Provide the [X, Y] coordinate of the cell's center where the given text is located.  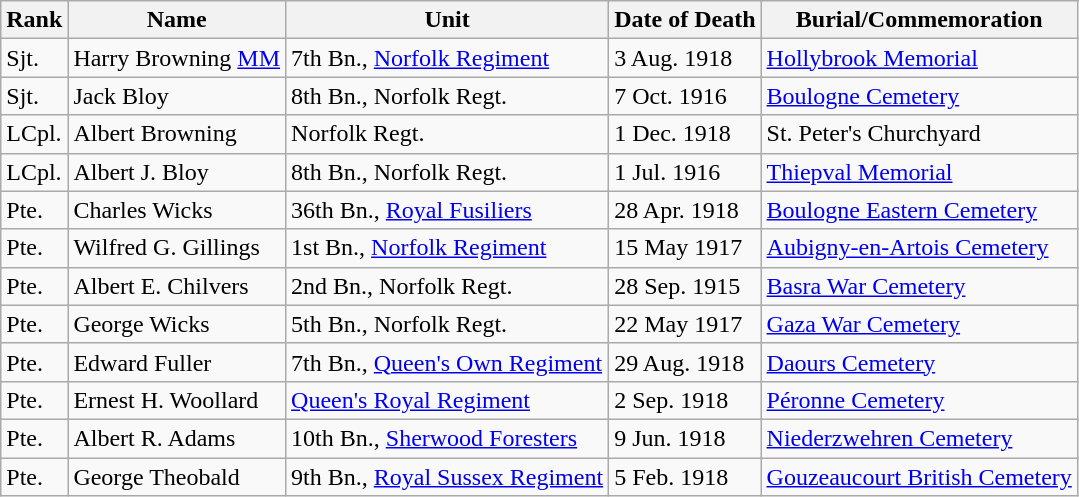
9th Bn., Royal Sussex Regiment [448, 477]
1st Bn., Norfolk Regiment [448, 248]
5 Feb. 1918 [685, 477]
7th Bn., Queen's Own Regiment [448, 362]
36th Bn., Royal Fusiliers [448, 210]
St. Peter's Churchyard [919, 134]
28 Apr. 1918 [685, 210]
7th Bn., Norfolk Regiment [448, 58]
Basra War Cemetery [919, 286]
3 Aug. 1918 [685, 58]
Thiepval Memorial [919, 172]
Burial/Commemoration [919, 20]
7 Oct. 1916 [685, 96]
Harry Browning MM [177, 58]
5th Bn., Norfolk Regt. [448, 324]
Albert Browning [177, 134]
Unit [448, 20]
Date of Death [685, 20]
Ernest H. Woollard [177, 400]
2 Sep. 1918 [685, 400]
Boulogne Eastern Cemetery [919, 210]
Péronne Cemetery [919, 400]
George Theobald [177, 477]
Albert E. Chilvers [177, 286]
Albert J. Bloy [177, 172]
Jack Bloy [177, 96]
Rank [34, 20]
Boulogne Cemetery [919, 96]
28 Sep. 1915 [685, 286]
Niederzwehren Cemetery [919, 438]
Daours Cemetery [919, 362]
29 Aug. 1918 [685, 362]
9 Jun. 1918 [685, 438]
2nd Bn., Norfolk Regt. [448, 286]
Queen's Royal Regiment [448, 400]
George Wicks [177, 324]
Hollybrook Memorial [919, 58]
Aubigny-en-Artois Cemetery [919, 248]
1 Jul. 1916 [685, 172]
15 May 1917 [685, 248]
Gaza War Cemetery [919, 324]
Wilfred G. Gillings [177, 248]
Gouzeaucourt British Cemetery [919, 477]
Charles Wicks [177, 210]
Edward Fuller [177, 362]
Name [177, 20]
Norfolk Regt. [448, 134]
Albert R. Adams [177, 438]
1 Dec. 1918 [685, 134]
10th Bn., Sherwood Foresters [448, 438]
22 May 1917 [685, 324]
